From the cell containing the given text, extract its center point as (X, Y) coordinate. 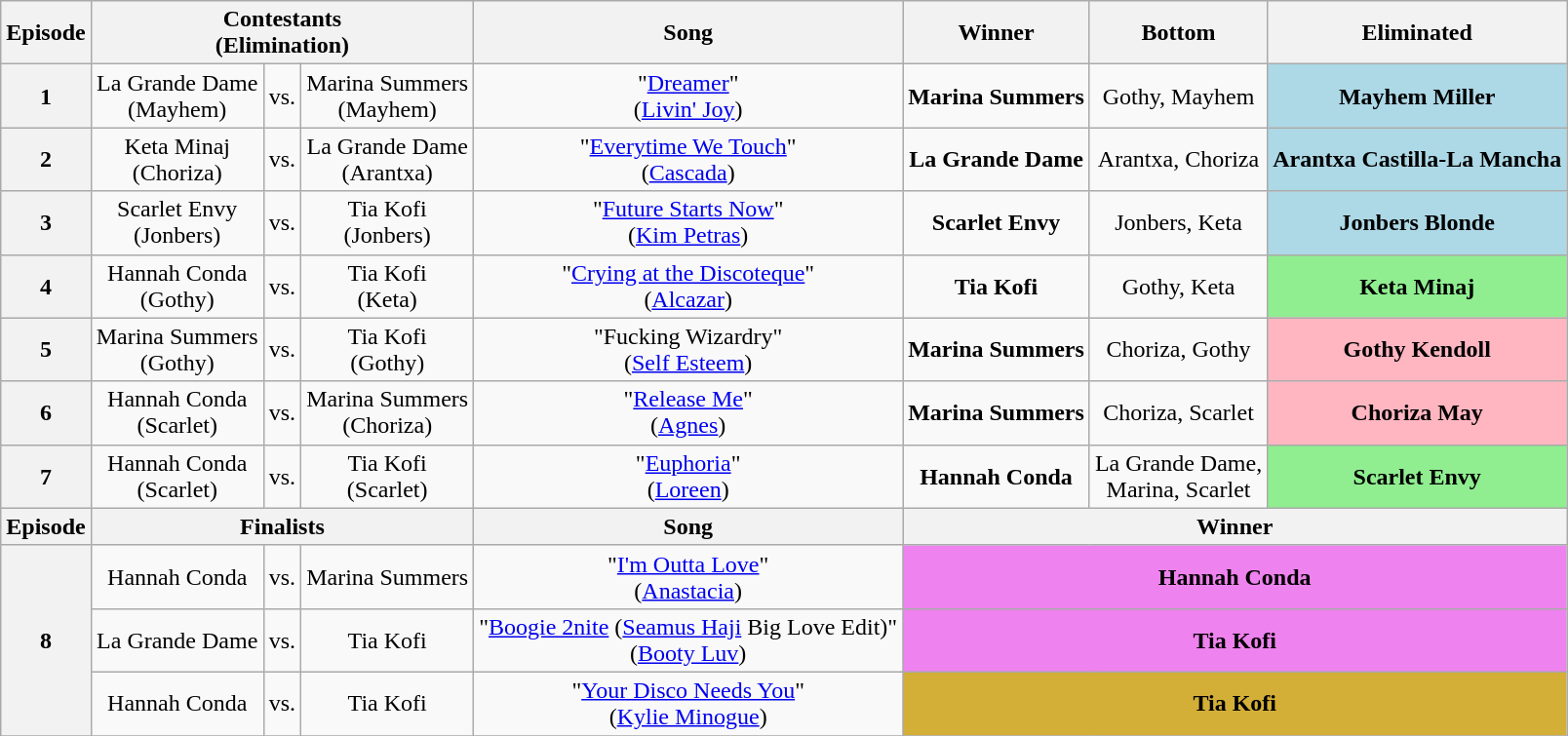
Eliminated (1418, 33)
3 (46, 222)
7 (46, 476)
Arantxa, Choriza (1178, 160)
"Euphoria"(Loreen) (688, 476)
"Release Me"(Agnes) (688, 413)
4 (46, 287)
"Your Disco Needs You"(Kylie Minogue) (688, 704)
Jonbers Blonde (1418, 222)
Gothy, Mayhem (1178, 96)
"I'm Outta Love"(Anastacia) (688, 577)
Mayhem Miller (1418, 96)
Gothy Kendoll (1418, 349)
"Crying at the Discoteque"(Alcazar) (688, 287)
Tia Kofi(Keta) (388, 287)
La Grande Dame(Arantxa) (388, 160)
Tia Kofi(Gothy) (388, 349)
Tia Kofi(Scarlet) (388, 476)
1 (46, 96)
Choriza May (1418, 413)
"Future Starts Now"(Kim Petras) (688, 222)
Contestants(Elimination) (283, 33)
"Everytime We Touch"(Cascada) (688, 160)
Tia Kofi(Jonbers) (388, 222)
Bottom (1178, 33)
Marina Summers(Choriza) (388, 413)
Jonbers, Keta (1178, 222)
Marina Summers(Gothy) (177, 349)
"Fucking Wizardry"(Self Esteem) (688, 349)
Choriza, Scarlet (1178, 413)
Hannah Conda(Gothy) (177, 287)
Keta Minaj(Choriza) (177, 160)
8 (46, 639)
La Grande Dame,Marina, Scarlet (1178, 476)
La Grande Dame(Mayhem) (177, 96)
Arantxa Castilla-La Mancha (1418, 160)
Marina Summers(Mayhem) (388, 96)
"Dreamer"(Livin' Joy) (688, 96)
Finalists (283, 526)
Scarlet Envy(Jonbers) (177, 222)
"Boogie 2nite (Seamus Haji Big Love Edit)"(Booty Luv) (688, 639)
Choriza, Gothy (1178, 349)
Gothy, Keta (1178, 287)
Keta Minaj (1418, 287)
6 (46, 413)
2 (46, 160)
5 (46, 349)
